Detect which cell encompasses the target text, then output its [x, y] center coordinate. 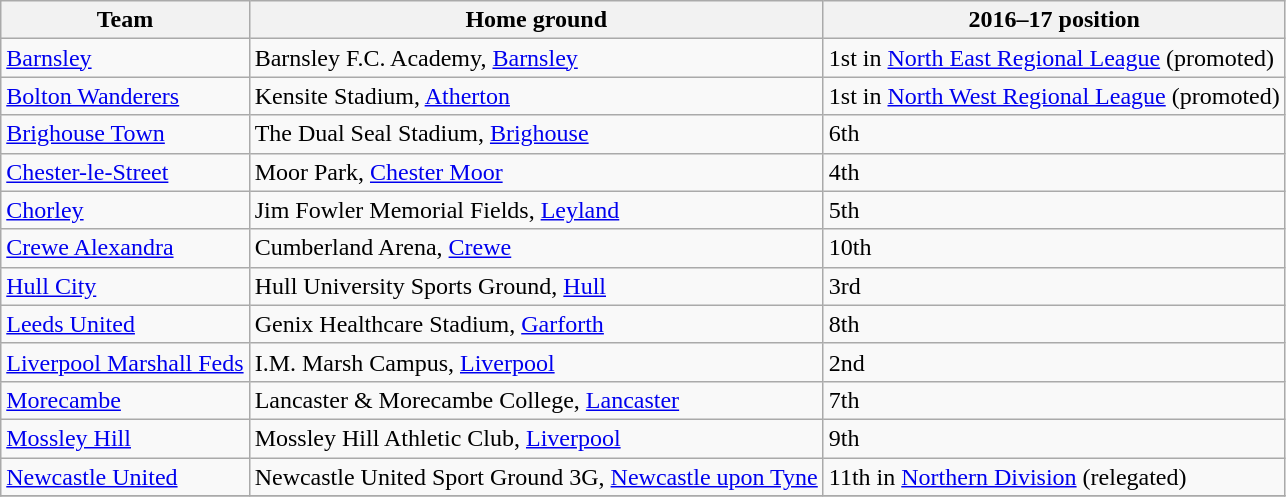
Lancaster & Morecambe College, Lancaster [536, 400]
5th [1054, 210]
7th [1054, 400]
8th [1054, 324]
Barnsley F.C. Academy, Barnsley [536, 58]
Hull City [125, 286]
Crewe Alexandra [125, 248]
Barnsley [125, 58]
Liverpool Marshall Feds [125, 362]
11th in Northern Division (relegated) [1054, 477]
1st in North West Regional League (promoted) [1054, 96]
Chorley [125, 210]
Cumberland Arena, Crewe [536, 248]
Leeds United [125, 324]
10th [1054, 248]
The Dual Seal Stadium, Brighouse [536, 134]
Mossley Hill [125, 438]
Brighouse Town [125, 134]
9th [1054, 438]
Kensite Stadium, Atherton [536, 96]
Team [125, 20]
I.M. Marsh Campus, Liverpool [536, 362]
Newcastle United [125, 477]
Newcastle United Sport Ground 3G, Newcastle upon Tyne [536, 477]
Moor Park, Chester Moor [536, 172]
Bolton Wanderers [125, 96]
2nd [1054, 362]
2016–17 position [1054, 20]
4th [1054, 172]
Chester-le-Street [125, 172]
Jim Fowler Memorial Fields, Leyland [536, 210]
Genix Healthcare Stadium, Garforth [536, 324]
Hull University Sports Ground, Hull [536, 286]
Morecambe [125, 400]
3rd [1054, 286]
Mossley Hill Athletic Club, Liverpool [536, 438]
6th [1054, 134]
Home ground [536, 20]
1st in North East Regional League (promoted) [1054, 58]
